Search for the cell housing the specified text and yield its (x, y) center coordinate. 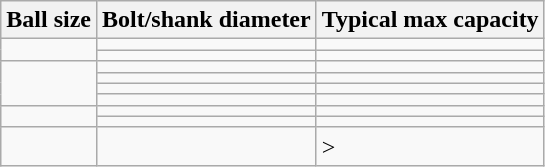
Typical max capacity (430, 20)
> (430, 146)
Bolt/shank diameter (206, 20)
Ball size (49, 20)
